Locate the cell with the specified text and output its [x, y] center coordinate. 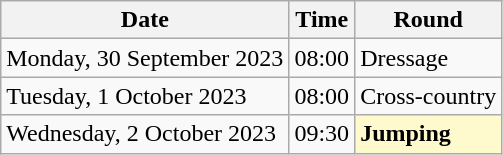
Time [322, 20]
Wednesday, 2 October 2023 [145, 134]
Monday, 30 September 2023 [145, 58]
Round [428, 20]
Jumping [428, 134]
Cross-country [428, 96]
Dressage [428, 58]
09:30 [322, 134]
Tuesday, 1 October 2023 [145, 96]
Date [145, 20]
